Output the [x, y] coordinate of the center of the cell containing the given text.  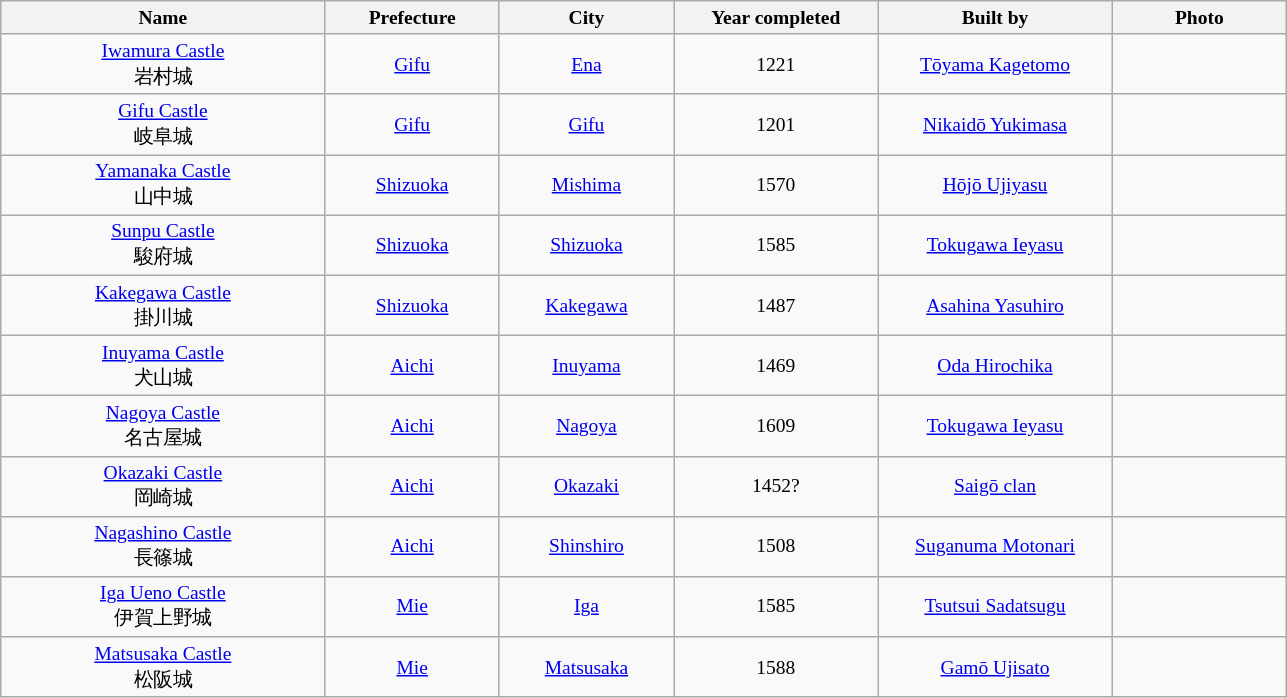
1588 [776, 667]
Nikaidō Yukimasa [995, 124]
Okazaki Castle岡崎城 [163, 486]
Okazaki [586, 486]
Ena [586, 64]
Yamanaka Castle山中城 [163, 185]
Saigō clan [995, 486]
Mishima [586, 185]
Gamō Ujisato [995, 667]
1221 [776, 64]
Iwamura Castle岩村城 [163, 64]
1487 [776, 305]
Matsusaka Castle松阪城 [163, 667]
Tōyama Kagetomo [995, 64]
1201 [776, 124]
Iga Ueno Castle伊賀上野城 [163, 607]
Year completed [776, 18]
Sunpu Castle駿府城 [163, 245]
1469 [776, 365]
Matsusaka [586, 667]
1508 [776, 546]
Inuyama Castle犬山城 [163, 365]
Oda Hirochika [995, 365]
1570 [776, 185]
Nagoya Castle名古屋城 [163, 426]
Hōjō Ujiyasu [995, 185]
Name [163, 18]
1609 [776, 426]
Gifu Castle岐阜城 [163, 124]
Kakegawa [586, 305]
Asahina Yasuhiro [995, 305]
Iga [586, 607]
City [586, 18]
Shinshiro [586, 546]
Kakegawa Castle掛川城 [163, 305]
Nagashino Castle長篠城 [163, 546]
Built by [995, 18]
Suganuma Motonari [995, 546]
Photo [1199, 18]
Tsutsui Sadatsugu [995, 607]
Inuyama [586, 365]
Nagoya [586, 426]
Prefecture [412, 18]
1452? [776, 486]
